Search for the cell housing the specified text and yield its (X, Y) center coordinate. 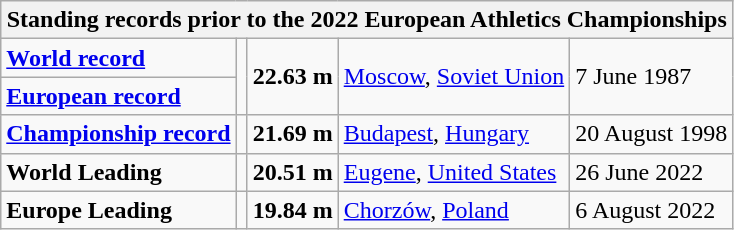
World record (118, 58)
Eugene, United States (454, 172)
6 August 2022 (652, 210)
Standing records prior to the 2022 European Athletics Championships (367, 20)
World Leading (118, 172)
21.69 m (292, 134)
European record (118, 96)
20 August 1998 (652, 134)
26 June 2022 (652, 172)
19.84 m (292, 210)
Championship record (118, 134)
7 June 1987 (652, 77)
Budapest, Hungary (454, 134)
20.51 m (292, 172)
Chorzów, Poland (454, 210)
Moscow, Soviet Union (454, 77)
22.63 m (292, 77)
Europe Leading (118, 210)
